For the text-containing cell, return its midpoint in (x, y) coordinate format. 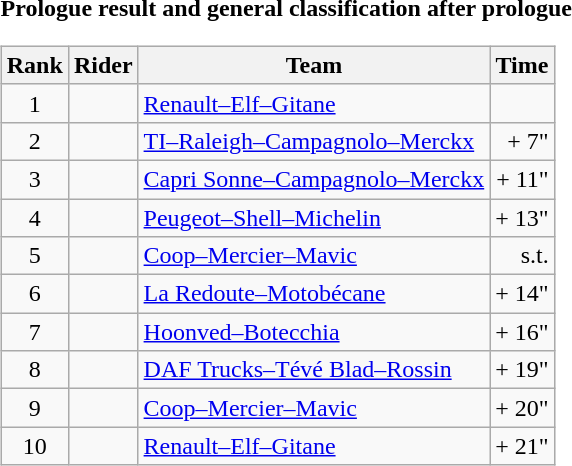
2 (34, 141)
7 (34, 332)
TI–Raleigh–Campagnolo–Merckx (314, 141)
8 (34, 370)
+ 21" (522, 446)
DAF Trucks–Tévé Blad–Rossin (314, 370)
Hoonved–Botecchia (314, 332)
9 (34, 408)
+ 13" (522, 217)
s.t. (522, 256)
4 (34, 217)
Peugeot–Shell–Michelin (314, 217)
La Redoute–Motobécane (314, 294)
Team (314, 65)
10 (34, 446)
+ 19" (522, 370)
+ 16" (522, 332)
Time (522, 65)
+ 7" (522, 141)
5 (34, 256)
3 (34, 179)
6 (34, 294)
Rank (34, 65)
Capri Sonne–Campagnolo–Merckx (314, 179)
+ 14" (522, 294)
Rider (103, 65)
1 (34, 103)
+ 11" (522, 179)
+ 20" (522, 408)
